Find where the given text appears and provide that cell's center as [x, y] coordinate. 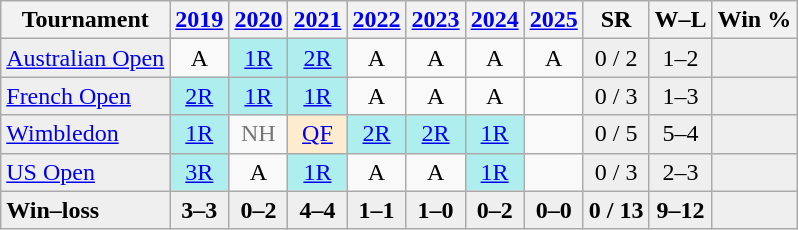
2020 [258, 20]
Win–loss [86, 210]
1–0 [436, 210]
2023 [436, 20]
Win % [754, 20]
US Open [86, 172]
5–4 [680, 134]
9–12 [680, 210]
W–L [680, 20]
2025 [554, 20]
SR [616, 20]
3–3 [200, 210]
Tournament [86, 20]
1–1 [376, 210]
0–0 [554, 210]
Wimbledon [86, 134]
Australian Open [86, 58]
3R [200, 172]
2019 [200, 20]
QF [318, 134]
2022 [376, 20]
NH [258, 134]
French Open [86, 96]
1–3 [680, 96]
0 / 13 [616, 210]
0 / 5 [616, 134]
1–2 [680, 58]
4–4 [318, 210]
2024 [494, 20]
2–3 [680, 172]
0 / 2 [616, 58]
2021 [318, 20]
